Return the (X, Y) coordinate for the center point of the cell that contains the specified text.  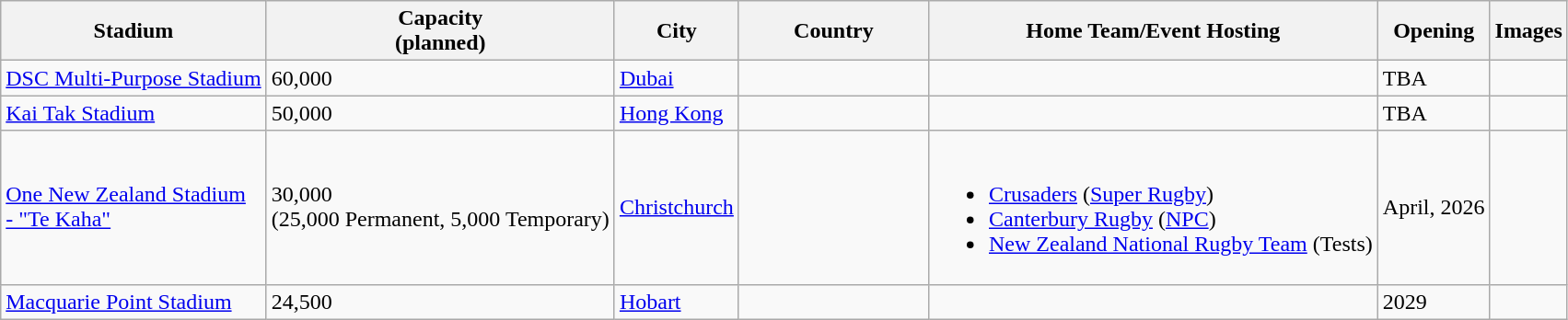
Dubai (676, 78)
Opening (1434, 31)
Crusaders (Super Rugby)Canterbury Rugby (NPC)New Zealand National Rugby Team (Tests) (1153, 208)
Christchurch (676, 208)
Stadium (134, 31)
Capacity (planned) (440, 31)
Hong Kong (676, 113)
2029 (1434, 302)
Country (833, 31)
April, 2026 (1434, 208)
Images (1528, 31)
DSC Multi-Purpose Stadium (134, 78)
Home Team/Event Hosting (1153, 31)
24,500 (440, 302)
60,000 (440, 78)
50,000 (440, 113)
Hobart (676, 302)
30,000(25,000 Permanent, 5,000 Temporary) (440, 208)
Macquarie Point Stadium (134, 302)
City (676, 31)
Kai Tak Stadium (134, 113)
One New Zealand Stadium- "Te Kaha" (134, 208)
